Locate the cell with the specified text and output its (X, Y) center coordinate. 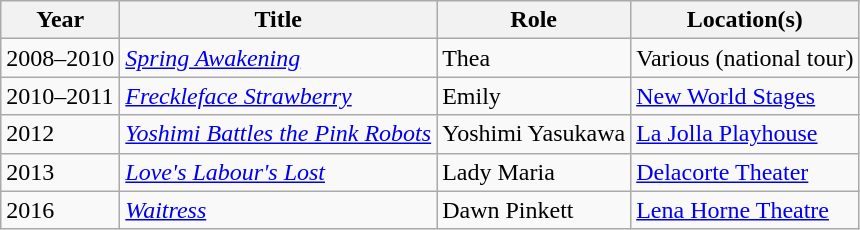
Thea (534, 58)
2010–2011 (60, 96)
Freckleface Strawberry (278, 96)
2016 (60, 210)
Yoshimi Yasukawa (534, 134)
Emily (534, 96)
Spring Awakening (278, 58)
2012 (60, 134)
Delacorte Theater (745, 172)
Lena Horne Theatre (745, 210)
La Jolla Playhouse (745, 134)
Role (534, 20)
Title (278, 20)
Location(s) (745, 20)
Year (60, 20)
Various (national tour) (745, 58)
Lady Maria (534, 172)
2008–2010 (60, 58)
New World Stages (745, 96)
2013 (60, 172)
Waitress (278, 210)
Yoshimi Battles the Pink Robots (278, 134)
Dawn Pinkett (534, 210)
Love's Labour's Lost (278, 172)
